Return [x, y] of the center of cell containing provided text 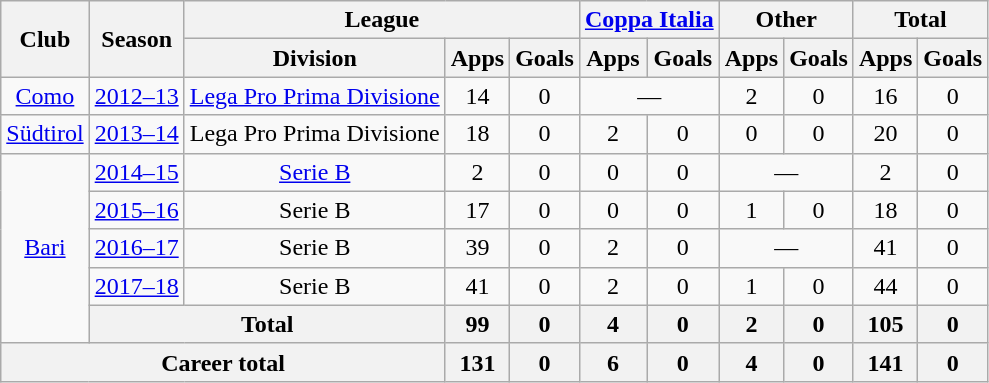
Bari [45, 248]
2017–18 [136, 286]
17 [477, 210]
Club [45, 39]
39 [477, 248]
Coppa Italia [649, 20]
2013–14 [136, 134]
141 [885, 362]
Season [136, 39]
131 [477, 362]
2016–17 [136, 248]
League [382, 20]
2014–15 [136, 172]
20 [885, 134]
Südtirol [45, 134]
6 [612, 362]
Other [786, 20]
Career total [223, 362]
2015–16 [136, 210]
Division [314, 58]
2012–13 [136, 96]
Como [45, 96]
99 [477, 324]
105 [885, 324]
14 [477, 96]
44 [885, 286]
16 [885, 96]
